Provide the (X, Y) coordinate of the cell's center where the given text is located.  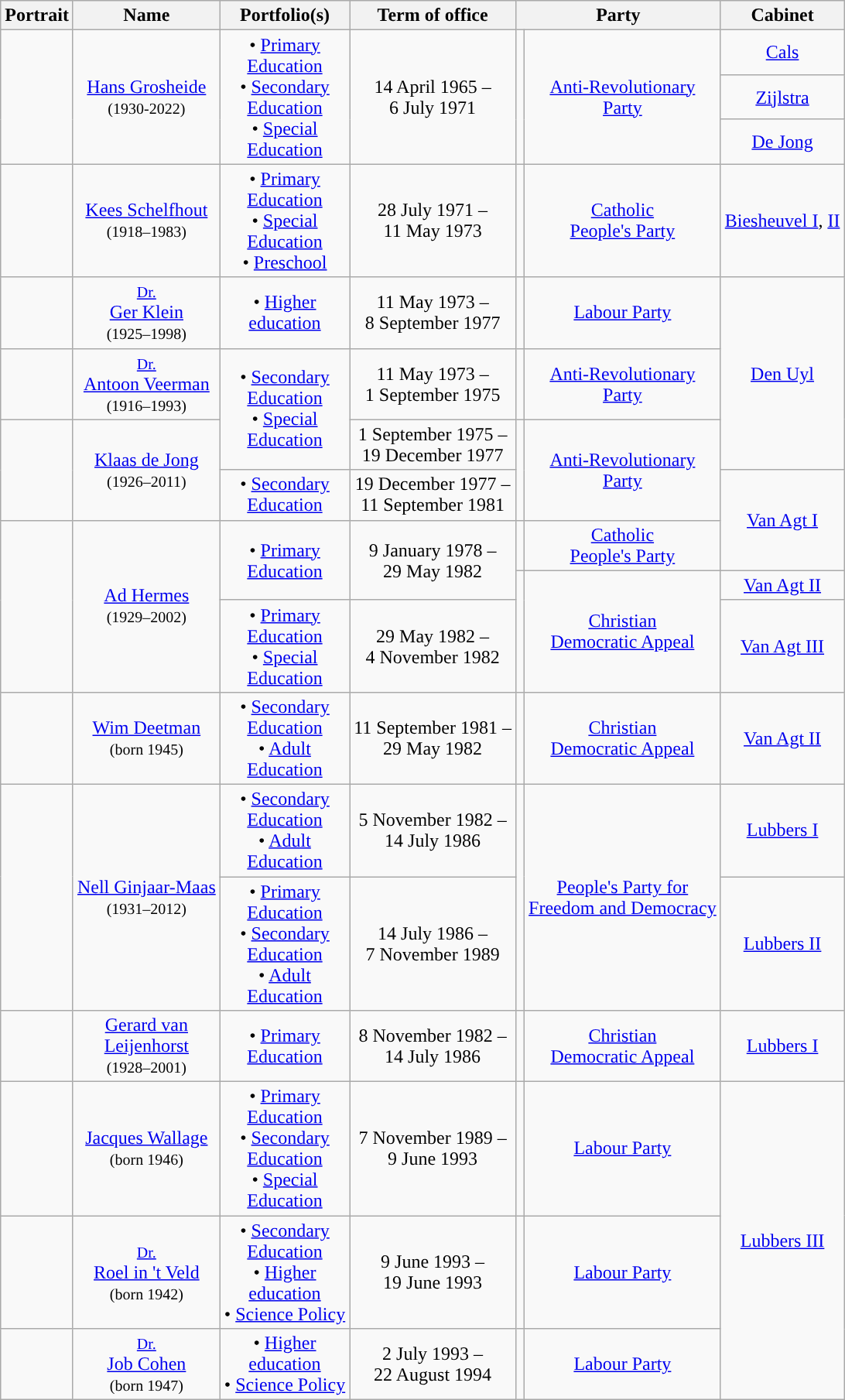
11 May 1973 – 8 September 1977 (433, 313)
Dr. Ger Klein (1925–1998) (146, 313)
Van Agt I (782, 520)
Lubbers II (782, 943)
De Jong (782, 142)
Portrait (37, 15)
2 July 1993 – 22 August 1994 (433, 1364)
Wim Deetman (born 1945) (146, 738)
14 April 1965 – 6 July 1971 (433, 98)
Klaas de Jong (1926–2011) (146, 470)
Jacques Wallage (born 1946) (146, 1148)
Kees Schelfhout (1918–1983) (146, 221)
11 May 1973 – 1 September 1975 (433, 384)
• Primary Education • Special Education • Preschool (285, 221)
Dr. Antoon Veerman (1916–1993) (146, 384)
Gerard van Leijenhorst (1928–2001) (146, 1046)
Dr. Job Cohen (born 1947) (146, 1364)
7 November 1989 – 9 June 1993 (433, 1148)
• Higher education • Science Policy (285, 1364)
Van Agt III (782, 645)
Cals (782, 53)
• Primary Education • Secondary Education • Adult Education (285, 943)
5 November 1982 – 14 July 1986 (433, 830)
• Higher education (285, 313)
Cabinet (782, 15)
28 July 1971 – 11 May 1973 (433, 221)
Name (146, 15)
• Primary Education • Special Education (285, 645)
29 May 1982 – 4 November 1982 (433, 645)
Dr. Roel in 't Veld (born 1942) (146, 1272)
People's Party for Freedom and Democracy (623, 897)
• Secondary Education (285, 495)
9 June 1993 – 19 June 1993 (433, 1272)
• Secondary Education • Higher education • Science Policy (285, 1272)
Nell Ginjaar-Maas (1931–2012) (146, 897)
9 January 1978 – 29 May 1982 (433, 560)
Den Uyl (782, 373)
Lubbers III (782, 1241)
11 September 1981 – 29 May 1982 (433, 738)
19 December 1977 – 11 September 1981 (433, 495)
Hans Grosheide (1930-2022) (146, 98)
Biesheuvel I, II (782, 221)
Portfolio(s) (285, 15)
Term of office (433, 15)
Party (619, 15)
Ad Hermes (1929–2002) (146, 606)
8 November 1982 – 14 July 1986 (433, 1046)
1 September 1975 – 19 December 1977 (433, 444)
14 July 1986 – 7 November 1989 (433, 943)
• Secondary Education • Special Education (285, 409)
Zijlstra (782, 97)
